Search for the cell housing the specified text and yield its [X, Y] center coordinate. 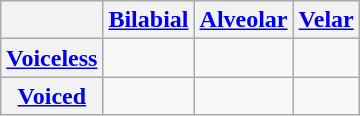
Voiceless [52, 58]
Bilabial [148, 20]
Voiced [52, 96]
Alveolar [244, 20]
Velar [326, 20]
